Locate the cell with the specified text and output its (X, Y) center coordinate. 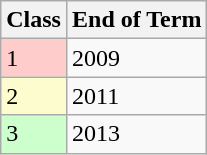
Class (34, 20)
3 (34, 134)
2011 (136, 96)
1 (34, 58)
End of Term (136, 20)
2 (34, 96)
2009 (136, 58)
2013 (136, 134)
